Identify which cell holds the provided text, then report its [X, Y] central coordinate. 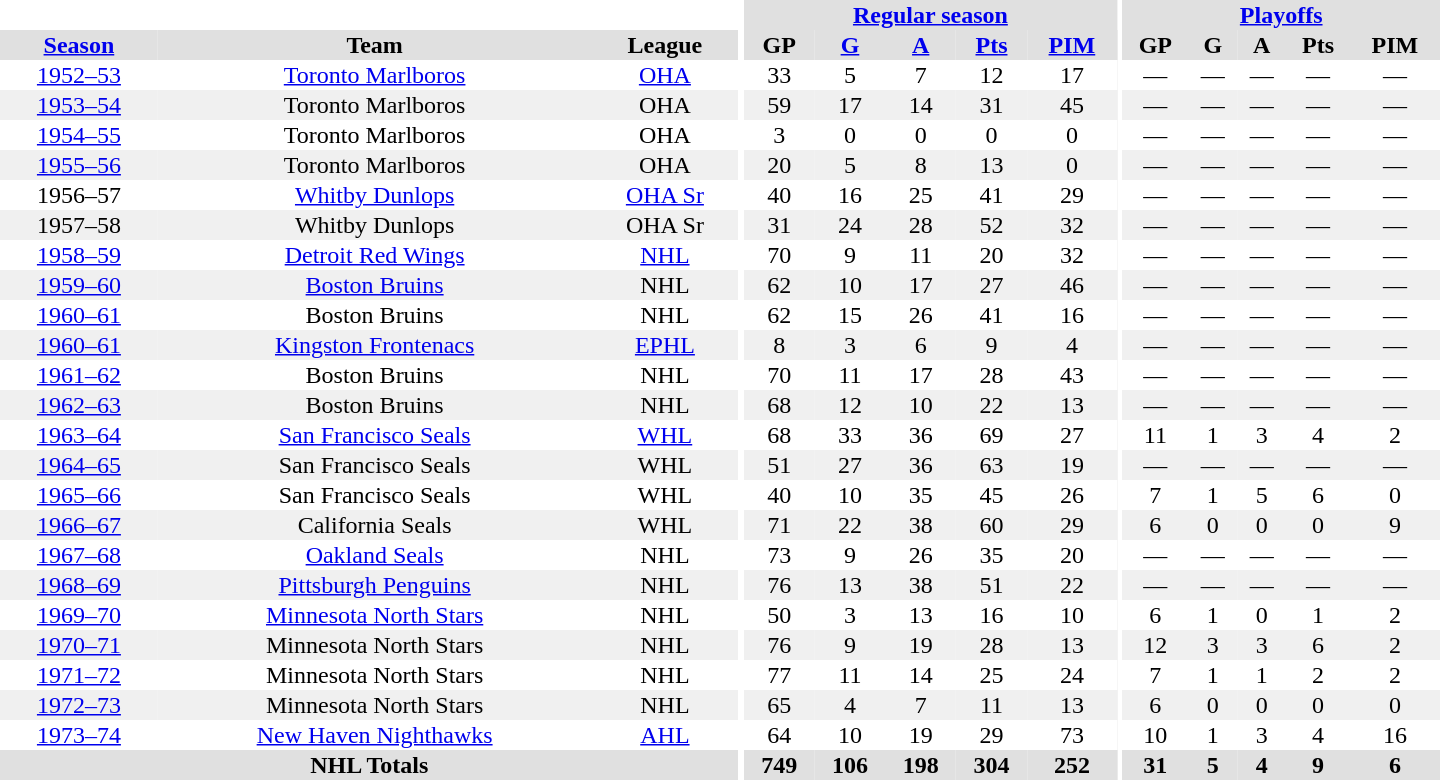
1963–64 [79, 435]
1968–69 [79, 585]
1964–65 [79, 465]
50 [780, 615]
New Haven Nighthawks [375, 735]
1955–56 [79, 165]
106 [850, 765]
1966–67 [79, 525]
1973–74 [79, 735]
749 [780, 765]
59 [780, 105]
1967–68 [79, 555]
1970–71 [79, 645]
Kingston Frontenacs [375, 345]
65 [780, 705]
1962–63 [79, 405]
1957–58 [79, 225]
1959–60 [79, 285]
15 [850, 315]
77 [780, 675]
1965–66 [79, 495]
California Seals [375, 525]
1953–54 [79, 105]
AHL [664, 735]
Detroit Red Wings [375, 255]
71 [780, 525]
1956–57 [79, 195]
Team [375, 45]
League [664, 45]
EPHL [664, 345]
1954–55 [79, 135]
304 [992, 765]
Season [79, 45]
1971–72 [79, 675]
1961–62 [79, 375]
69 [992, 435]
NHL Totals [369, 765]
1958–59 [79, 255]
1969–70 [79, 615]
198 [920, 765]
Pittsburgh Penguins [375, 585]
43 [1072, 375]
52 [992, 225]
Playoffs [1281, 15]
Regular season [930, 15]
64 [780, 735]
Oakland Seals [375, 555]
63 [992, 465]
46 [1072, 285]
60 [992, 525]
1972–73 [79, 705]
252 [1072, 765]
1952–53 [79, 75]
